Output the (X, Y) coordinate of the center of the cell containing the given text.  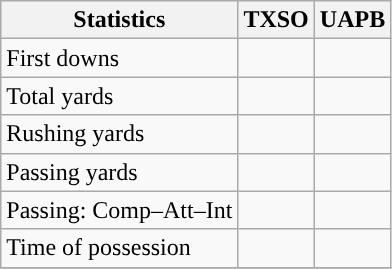
TXSO (276, 20)
Passing yards (120, 172)
First downs (120, 58)
Rushing yards (120, 134)
Time of possession (120, 248)
Passing: Comp–Att–Int (120, 210)
Total yards (120, 96)
Statistics (120, 20)
UAPB (352, 20)
